Search for the cell housing the specified text and yield its (x, y) center coordinate. 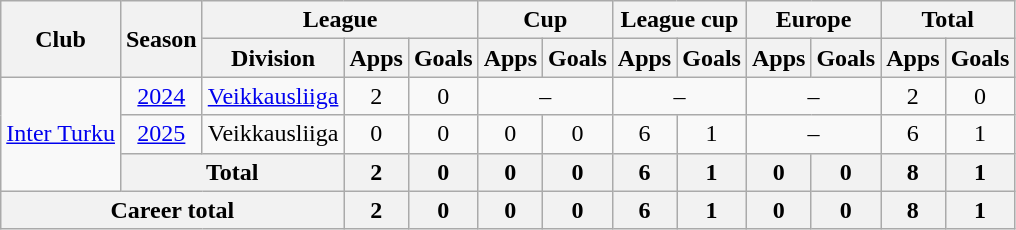
2025 (161, 134)
League (340, 20)
Inter Turku (61, 134)
Division (273, 58)
Europe (813, 20)
Cup (545, 20)
Career total (172, 210)
Season (161, 39)
League cup (679, 20)
2024 (161, 96)
Club (61, 39)
